Search for the cell housing the specified text and yield its [X, Y] center coordinate. 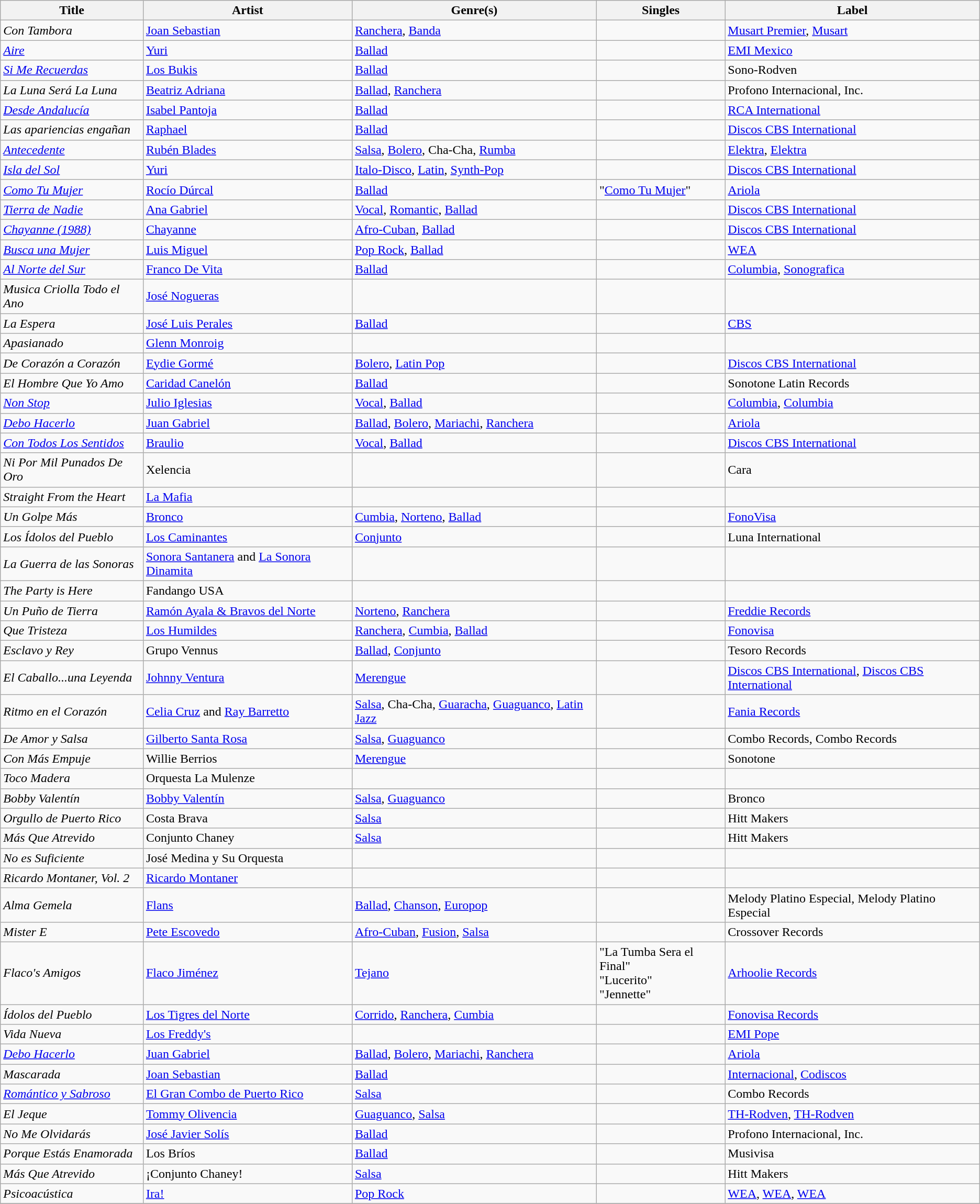
Tesoro Records [852, 651]
Conjunto Chaney [247, 838]
Johnny Ventura [247, 677]
Artist [247, 10]
Sonora Santanera and La Sonora Dinamita [247, 563]
Costa Brava [247, 818]
Norteno, Ranchera [474, 611]
Elektra, Elektra [852, 150]
Psicoacústica [72, 1194]
Genre(s) [474, 10]
Beatriz Adriana [247, 90]
El Jeque [72, 1114]
Non Stop [72, 403]
Porque Estás Enamorada [72, 1154]
Label [852, 10]
José Nogueras [247, 296]
Ballad, Chanson, Europop [474, 905]
Willie Berrios [247, 759]
Ana Gabriel [247, 209]
Salsa, Cha-Cha, Guaracha, Guaguanco, Latin Jazz [474, 712]
Internacional, Codiscos [852, 1074]
Tierra de Nadie [72, 209]
Mister E [72, 932]
EMI Mexico [852, 50]
Melody Platino Especial, Melody Platino Especial [852, 905]
Flaco's Amigos [72, 973]
José Medina y Su Orquesta [247, 858]
"Como Tu Mujer" [661, 189]
Braulio [247, 443]
Las apariencias engañan [72, 130]
Los Bríos [247, 1154]
Eydie Gormé [247, 363]
Ranchera, Cumbia, Ballad [474, 631]
José Luis Perales [247, 324]
Isabel Pantoja [247, 110]
Celia Cruz and Ray Barretto [247, 712]
Rocío Dúrcal [247, 189]
De Corazón a Corazón [72, 363]
Raphael [247, 130]
EMI Pope [852, 1034]
Arhoolie Records [852, 973]
Mascarada [72, 1074]
Combo Records, Combo Records [852, 739]
Columbia, Sonografica [852, 270]
Fonovisa [852, 631]
Ricardo Montaner [247, 878]
Orquesta La Mulenze [247, 778]
Los Freddy's [247, 1034]
Esclavo y Rey [72, 651]
No es Suficiente [72, 858]
Apasianado [72, 343]
Desde Andalucía [72, 110]
Tommy Olivencia [247, 1114]
WEA, WEA, WEA [852, 1194]
Ramón Ayala & Bravos del Norte [247, 611]
Al Norte del Sur [72, 270]
Xelencia [247, 470]
Vida Nueva [72, 1034]
Ritmo en el Corazón [72, 712]
Alma Gemela [72, 905]
El Hombre Que Yo Amo [72, 383]
Fandango USA [247, 590]
Crossover Records [852, 932]
Salsa, Bolero, Cha-Cha, Rumba [474, 150]
Luis Miguel [247, 250]
Antecedente [72, 150]
Flaco Jiménez [247, 973]
Singles [661, 10]
Un Golpe Más [72, 517]
Que Tristeza [72, 631]
Con Todos Los Sentidos [72, 443]
Un Puño de Tierra [72, 611]
Grupo Vennus [247, 651]
Busca una Mujer [72, 250]
Columbia, Columbia [852, 403]
Italo-Disco, Latin, Synth-Pop [474, 170]
El Caballo...una Leyenda [72, 677]
Los Ídolos del Pueblo [72, 537]
Gilberto Santa Rosa [247, 739]
Ídolos del Pueblo [72, 1014]
Cara [852, 470]
La Mafia [247, 497]
Flans [247, 905]
La Guerra de las Sonoras [72, 563]
Aire [72, 50]
Como Tu Mujer [72, 189]
Ballad, Ranchera [474, 90]
Ni Por Mil Punados De Oro [72, 470]
Los Bukis [247, 70]
Title [72, 10]
Musart Premier, Musart [852, 30]
Rubén Blades [247, 150]
No Me Olvidarás [72, 1134]
Combo Records [852, 1094]
Con Más Empuje [72, 759]
Afro-Cuban, Ballad [474, 229]
Musica Criolla Todo el Ano [72, 296]
¡Conjunto Chaney! [247, 1174]
Pete Escovedo [247, 932]
Con Tambora [72, 30]
RCA International [852, 110]
La Espera [72, 324]
José Javier Solís [247, 1134]
Conjunto [474, 537]
Chayanne (1988) [72, 229]
Los Caminantes [247, 537]
Chayanne [247, 229]
Toco Madera [72, 778]
Bolero, Latin Pop [474, 363]
Musivisa [852, 1154]
Luna International [852, 537]
Afro-Cuban, Fusion, Salsa [474, 932]
Fania Records [852, 712]
Julio Iglesias [247, 403]
Sonotone Latin Records [852, 383]
The Party is Here [72, 590]
Isla del Sol [72, 170]
Ricardo Montaner, Vol. 2 [72, 878]
De Amor y Salsa [72, 739]
Orgullo de Puerto Rico [72, 818]
Ranchera, Banda [474, 30]
Vocal, Romantic, Ballad [474, 209]
Ira! [247, 1194]
Los Tigres del Norte [247, 1014]
Guaguanco, Salsa [474, 1114]
Franco De Vita [247, 270]
FonoVisa [852, 517]
Discos CBS International, Discos CBS International [852, 677]
TH-Rodven, TH-Rodven [852, 1114]
Straight From the Heart [72, 497]
Tejano [474, 973]
Sono-Rodven [852, 70]
Caridad Canelón [247, 383]
Glenn Monroig [247, 343]
Ballad, Conjunto [474, 651]
La Luna Será La Luna [72, 90]
Corrido, Ranchera, Cumbia [474, 1014]
Freddie Records [852, 611]
Fonovisa Records [852, 1014]
CBS [852, 324]
Cumbia, Norteno, Ballad [474, 517]
El Gran Combo de Puerto Rico [247, 1094]
Pop Rock [474, 1194]
Sonotone [852, 759]
Los Humildes [247, 631]
Pop Rock, Ballad [474, 250]
WEA [852, 250]
Si Me Recuerdas [72, 70]
Romántico y Sabroso [72, 1094]
"La Tumba Sera el Final""Lucerito""Jennette" [661, 973]
